Determine the (X, Y) coordinate at the center of the cell enclosing the given text.  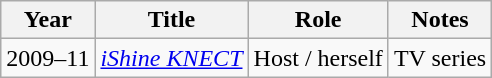
Title (172, 20)
TV series (440, 58)
Host / herself (318, 58)
Notes (440, 20)
Role (318, 20)
iShine KNECT (172, 58)
Year (48, 20)
2009–11 (48, 58)
